Determine the [x, y] coordinate at the center of the cell enclosing the given text.  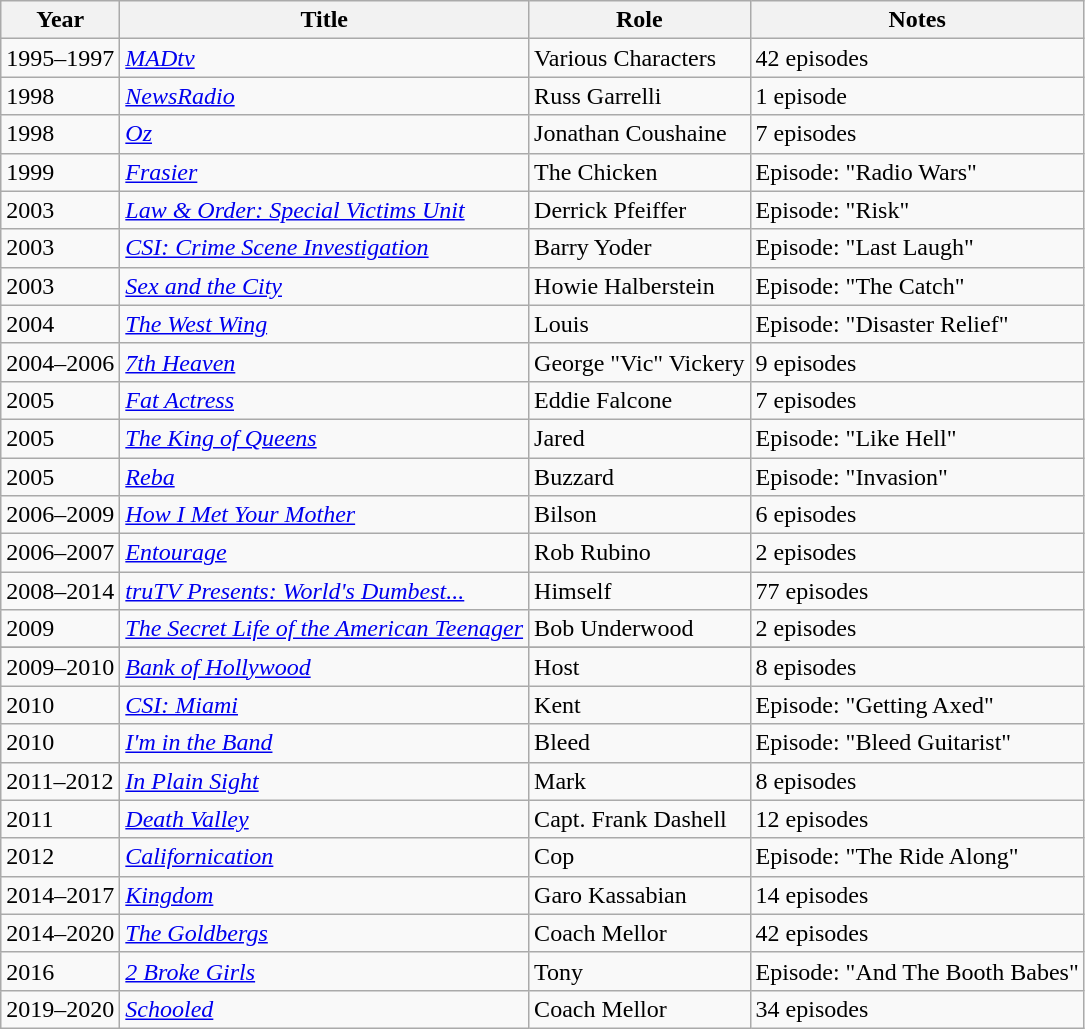
Capt. Frank Dashell [640, 819]
The Chicken [640, 172]
CSI: Miami [324, 705]
Kent [640, 705]
Frasier [324, 172]
Eddie Falcone [640, 400]
In Plain Sight [324, 781]
1999 [60, 172]
2011–2012 [60, 781]
Californication [324, 857]
9 episodes [917, 362]
12 episodes [917, 819]
Cop [640, 857]
34 episodes [917, 1009]
The King of Queens [324, 438]
6 episodes [917, 515]
2 Broke Girls [324, 971]
Garo Kassabian [640, 895]
2009 [60, 629]
Bank of Hollywood [324, 667]
How I Met Your Mother [324, 515]
The West Wing [324, 324]
Episode: "Risk" [917, 210]
Episode: "Like Hell" [917, 438]
Episode: "Radio Wars" [917, 172]
2016 [60, 971]
Episode: "The Catch" [917, 286]
77 episodes [917, 591]
2008–2014 [60, 591]
Episode: "Invasion" [917, 477]
Reba [324, 477]
2004–2006 [60, 362]
2009–2010 [60, 667]
2014–2017 [60, 895]
Barry Yoder [640, 248]
Death Valley [324, 819]
Episode: "And The Booth Babes" [917, 971]
Buzzard [640, 477]
Fat Actress [324, 400]
7th Heaven [324, 362]
Mark [640, 781]
Title [324, 20]
I'm in the Band [324, 743]
Tony [640, 971]
2004 [60, 324]
Entourage [324, 553]
Sex and the City [324, 286]
14 episodes [917, 895]
The Goldbergs [324, 933]
2011 [60, 819]
Episode: "The Ride Along" [917, 857]
Jared [640, 438]
Episode: "Getting Axed" [917, 705]
Schooled [324, 1009]
Host [640, 667]
1 episode [917, 96]
George "Vic" Vickery [640, 362]
Notes [917, 20]
Law & Order: Special Victims Unit [324, 210]
Rob Rubino [640, 553]
MADtv [324, 58]
The Secret Life of the American Teenager [324, 629]
Kingdom [324, 895]
truTV Presents: World's Dumbest... [324, 591]
Episode: "Disaster Relief" [917, 324]
Episode: "Last Laugh" [917, 248]
NewsRadio [324, 96]
1995–1997 [60, 58]
2019–2020 [60, 1009]
Bleed [640, 743]
2006–2007 [60, 553]
Howie Halberstein [640, 286]
Jonathan Coushaine [640, 134]
Various Characters [640, 58]
CSI: Crime Scene Investigation [324, 248]
Himself [640, 591]
Louis [640, 324]
Russ Garrelli [640, 96]
Oz [324, 134]
Bilson [640, 515]
Year [60, 20]
Role [640, 20]
2006–2009 [60, 515]
2014–2020 [60, 933]
2012 [60, 857]
Bob Underwood [640, 629]
Derrick Pfeiffer [640, 210]
Episode: "Bleed Guitarist" [917, 743]
